Identify which cell holds the provided text, then report its (X, Y) central coordinate. 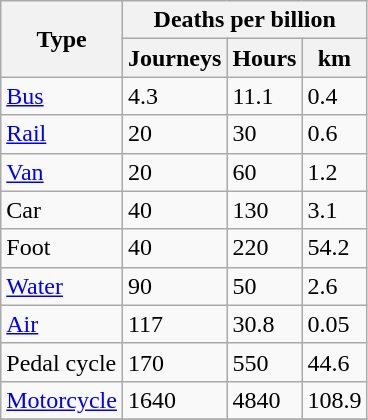
60 (264, 172)
Journeys (174, 58)
0.6 (334, 134)
220 (264, 248)
Type (62, 39)
0.05 (334, 324)
30 (264, 134)
Foot (62, 248)
11.1 (264, 96)
50 (264, 286)
Van (62, 172)
3.1 (334, 210)
km (334, 58)
Air (62, 324)
550 (264, 362)
1640 (174, 400)
Hours (264, 58)
2.6 (334, 286)
Pedal cycle (62, 362)
4.3 (174, 96)
0.4 (334, 96)
Water (62, 286)
170 (174, 362)
Car (62, 210)
44.6 (334, 362)
117 (174, 324)
30.8 (264, 324)
4840 (264, 400)
Bus (62, 96)
130 (264, 210)
Deaths per billion (244, 20)
Rail (62, 134)
Motorcycle (62, 400)
108.9 (334, 400)
90 (174, 286)
54.2 (334, 248)
1.2 (334, 172)
